Find where the given text appears and provide that cell's center as [x, y] coordinate. 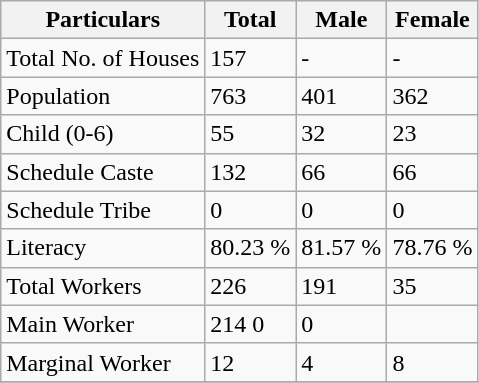
35 [432, 286]
Male [342, 20]
191 [342, 286]
132 [250, 172]
32 [342, 134]
8 [432, 362]
Female [432, 20]
Population [103, 96]
Child (0-6) [103, 134]
12 [250, 362]
78.76 % [432, 248]
4 [342, 362]
Schedule Caste [103, 172]
Particulars [103, 20]
401 [342, 96]
157 [250, 58]
214 0 [250, 324]
362 [432, 96]
226 [250, 286]
Total No. of Houses [103, 58]
23 [432, 134]
Literacy [103, 248]
Schedule Tribe [103, 210]
Main Worker [103, 324]
Total Workers [103, 286]
81.57 % [342, 248]
Total [250, 20]
Marginal Worker [103, 362]
763 [250, 96]
55 [250, 134]
80.23 % [250, 248]
